Pinpoint the cell where the given text exists, returning its [X, Y] midpoint coordinate. 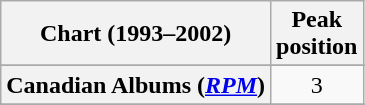
Chart (1993–2002) [136, 34]
Peakposition [317, 34]
3 [317, 85]
Canadian Albums (RPM) [136, 85]
